Find where the given text appears and provide that cell's center as [x, y] coordinate. 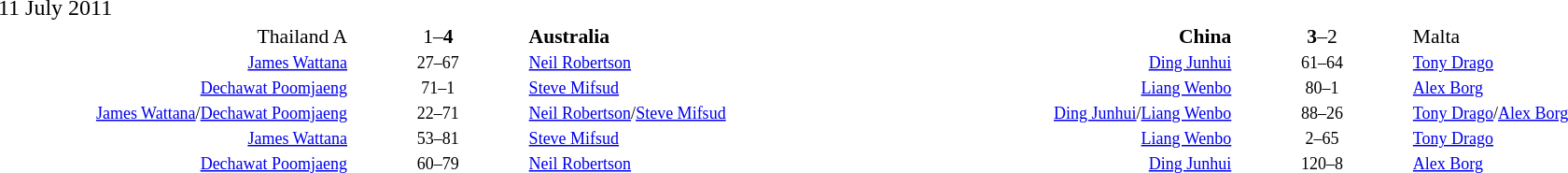
2–65 [1322, 139]
Australia [704, 36]
Neil Robertson/Steve Mifsud [704, 113]
27–67 [439, 63]
China [1057, 36]
80–1 [1322, 89]
1–4 [439, 36]
22–71 [439, 113]
71–1 [439, 89]
53–81 [439, 139]
Ding Junhui/Liang Wenbo [1057, 113]
61–64 [1322, 63]
Ding Junhui [1057, 63]
88–26 [1322, 113]
Neil Robertson [704, 63]
3–2 [1322, 36]
